Determine the [X, Y] coordinate at the center of the cell enclosing the given text.  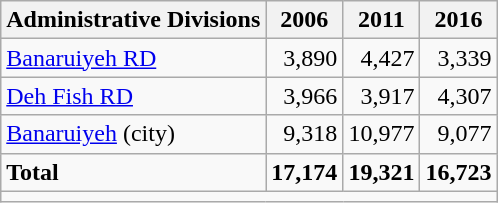
3,890 [304, 58]
16,723 [458, 172]
Banaruiyeh RD [134, 58]
3,966 [304, 96]
Banaruiyeh (city) [134, 134]
Deh Fish RD [134, 96]
9,318 [304, 134]
4,427 [382, 58]
17,174 [304, 172]
10,977 [382, 134]
Administrative Divisions [134, 20]
3,917 [382, 96]
2016 [458, 20]
9,077 [458, 134]
4,307 [458, 96]
19,321 [382, 172]
2011 [382, 20]
2006 [304, 20]
3,339 [458, 58]
Total [134, 172]
